Detect which cell encompasses the target text, then output its (X, Y) center coordinate. 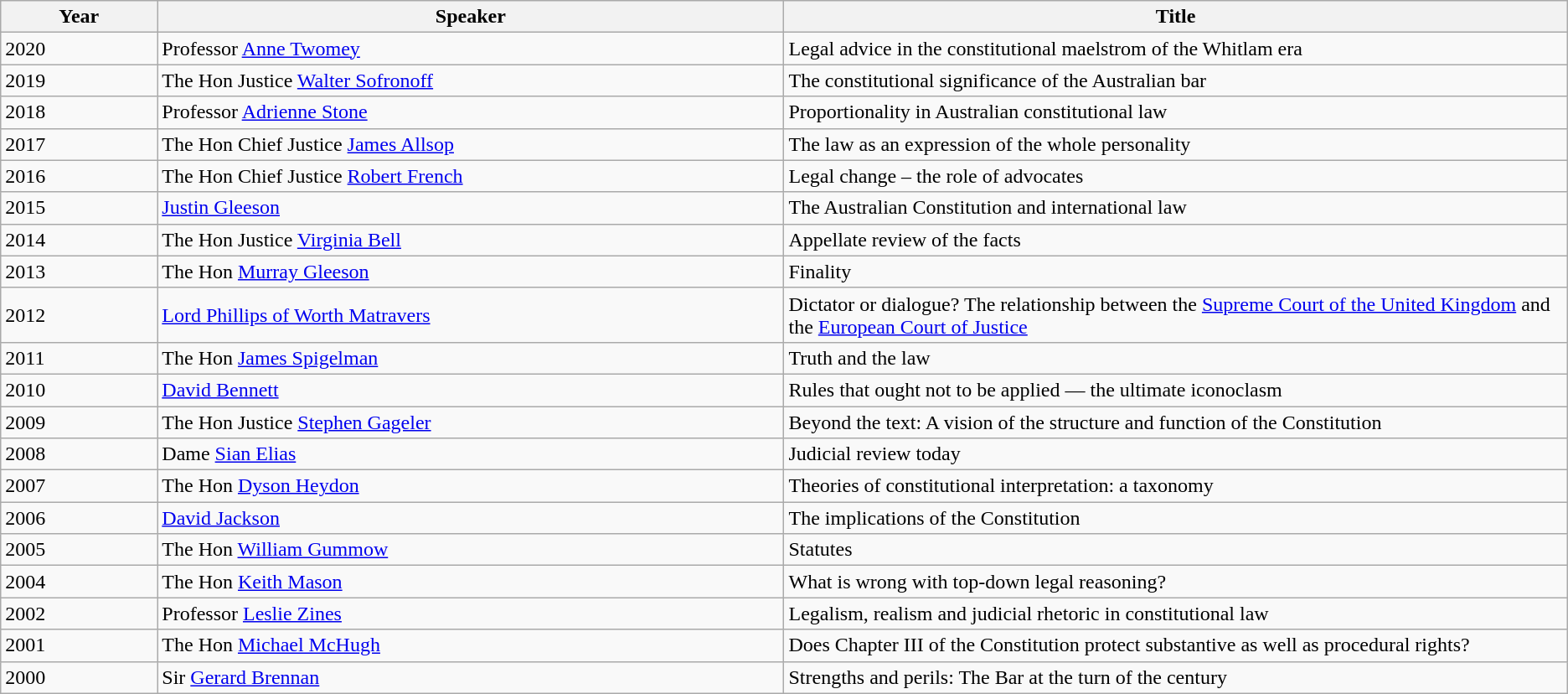
Truth and the law (1176, 358)
2000 (79, 677)
2013 (79, 272)
2009 (79, 422)
The Hon Chief Justice James Allsop (471, 144)
2011 (79, 358)
The Hon Justice Virginia Bell (471, 240)
Speaker (471, 17)
Dame Sian Elias (471, 454)
Legal advice in the constitutional maelstrom of the Whitlam era (1176, 49)
Year (79, 17)
2019 (79, 80)
The Hon Justice Stephen Gageler (471, 422)
2007 (79, 486)
The Hon Dyson Heydon (471, 486)
The Hon William Gummow (471, 550)
2010 (79, 390)
Rules that ought not to be applied — the ultimate iconoclasm (1176, 390)
The Hon Chief Justice Robert French (471, 176)
2004 (79, 582)
Professor Adrienne Stone (471, 112)
Legal change – the role of advocates (1176, 176)
Professor Anne Twomey (471, 49)
The Australian Constitution and international law (1176, 208)
2014 (79, 240)
What is wrong with top-down legal reasoning? (1176, 582)
The Hon Justice Walter Sofronoff (471, 80)
Judicial review today (1176, 454)
Does Chapter III of the Constitution protect substantive as well as procedural rights? (1176, 645)
2016 (79, 176)
2008 (79, 454)
2012 (79, 315)
2017 (79, 144)
Legalism, realism and judicial rhetoric in constitutional law (1176, 614)
David Bennett (471, 390)
The implications of the Constitution (1176, 518)
2020 (79, 49)
Sir Gerard Brennan (471, 677)
Proportionality in Australian constitutional law (1176, 112)
2006 (79, 518)
David Jackson (471, 518)
The constitutional significance of the Australian bar (1176, 80)
The Hon Murray Gleeson (471, 272)
The Hon James Spigelman (471, 358)
Dictator or dialogue? The relationship between the Supreme Court of the United Kingdom and the European Court of Justice (1176, 315)
2005 (79, 550)
The Hon Keith Mason (471, 582)
Theories of constitutional interpretation: a taxonomy (1176, 486)
Strengths and perils: The Bar at the turn of the century (1176, 677)
2001 (79, 645)
Justin Gleeson (471, 208)
Title (1176, 17)
Statutes (1176, 550)
Beyond the text: A vision of the structure and function of the Constitution (1176, 422)
Lord Phillips of Worth Matravers (471, 315)
Finality (1176, 272)
2015 (79, 208)
The Hon Michael McHugh (471, 645)
Professor Leslie Zines (471, 614)
2018 (79, 112)
2002 (79, 614)
The law as an expression of the whole personality (1176, 144)
Appellate review of the facts (1176, 240)
